Identify which cell holds the provided text, then report its (x, y) central coordinate. 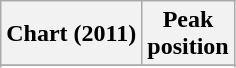
Chart (2011) (72, 34)
Peakposition (188, 34)
